Find where the given text appears and provide that cell's center as (X, Y) coordinate. 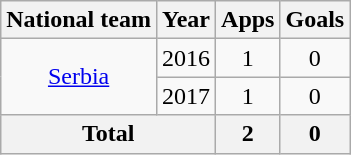
Apps (248, 20)
Goals (315, 20)
National team (79, 20)
Total (108, 134)
2 (248, 134)
2016 (186, 58)
Year (186, 20)
Serbia (79, 77)
2017 (186, 96)
